Extract the (X, Y) coordinate from the center of the cell holding the provided text.  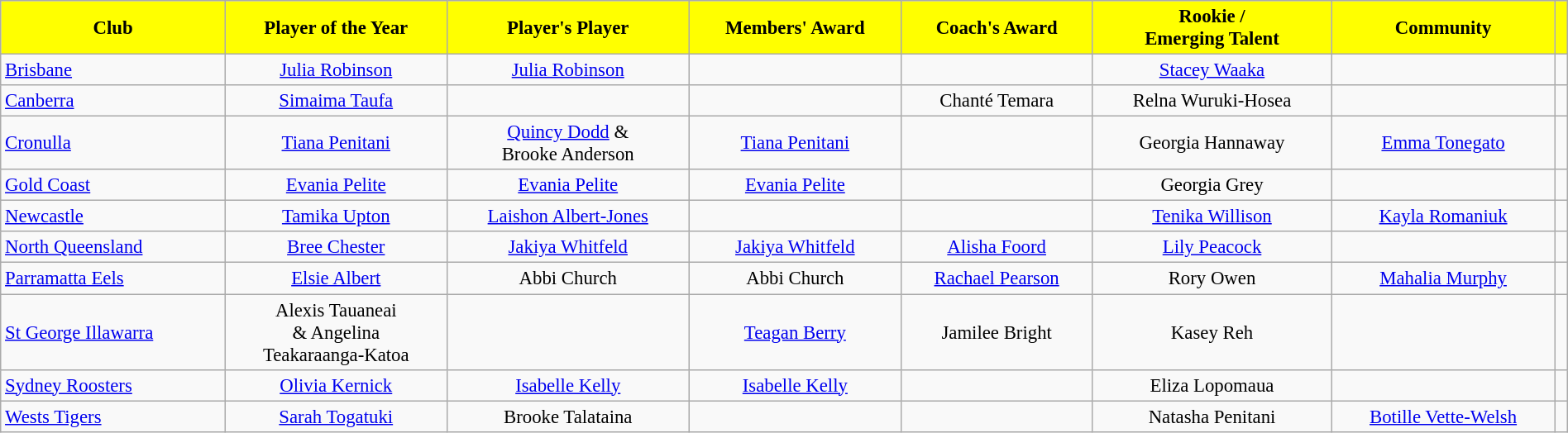
Lily Peacock (1212, 247)
Georgia Grey (1212, 185)
Club (113, 28)
Laishon Albert-Jones (567, 216)
Rachael Pearson (996, 278)
Brooke Talataina (567, 416)
Kayla Romaniuk (1443, 216)
Community (1443, 28)
Rory Owen (1212, 278)
Georgia Hannaway (1212, 144)
Sydney Roosters (113, 385)
Alexis Tauaneai & Angelina Teakaraanga-Katoa (336, 332)
Tamika Upton (336, 216)
Emma Tonegato (1443, 144)
Parramatta Eels (113, 278)
Members' Award (795, 28)
Teagan Berry (795, 332)
Eliza Lopomaua (1212, 385)
Natasha Penitani (1212, 416)
Alisha Foord (996, 247)
Sarah Togatuki (336, 416)
Brisbane (113, 70)
Player's Player (567, 28)
Canberra (113, 101)
Kasey Reh (1212, 332)
Stacey Waaka (1212, 70)
Wests Tigers (113, 416)
St George Illawarra (113, 332)
Cronulla (113, 144)
Newcastle (113, 216)
Relna Wuruki-Hosea (1212, 101)
Simaima Taufa (336, 101)
Jamilee Bright (996, 332)
Mahalia Murphy (1443, 278)
Bree Chester (336, 247)
Rookie / Emerging Talent (1212, 28)
Quincy Dodd & Brooke Anderson (567, 144)
Elsie Albert (336, 278)
Botille Vette-Welsh (1443, 416)
North Queensland (113, 247)
Chanté Temara (996, 101)
Olivia Kernick (336, 385)
Player of the Year (336, 28)
Tenika Willison (1212, 216)
Gold Coast (113, 185)
Coach's Award (996, 28)
